Search for the cell housing the specified text and yield its (x, y) center coordinate. 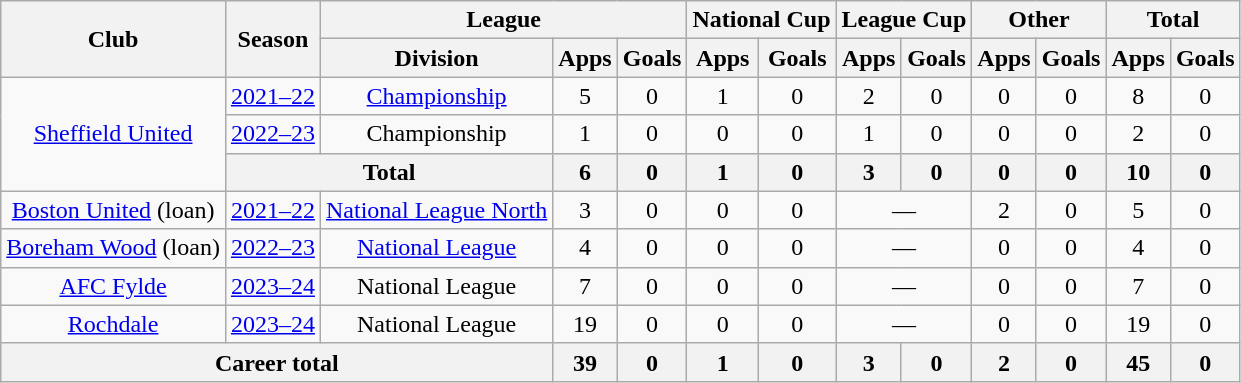
Boreham Wood (loan) (114, 248)
8 (1138, 96)
Boston United (loan) (114, 210)
National League North (436, 210)
39 (585, 362)
Sheffield United (114, 134)
Rochdale (114, 324)
League (503, 20)
45 (1138, 362)
Season (272, 39)
Career total (277, 362)
10 (1138, 172)
Division (436, 58)
League Cup (904, 20)
6 (585, 172)
National Cup (762, 20)
AFC Fylde (114, 286)
Other (1039, 20)
Club (114, 39)
